Locate the cell with the specified text and output its (x, y) center coordinate. 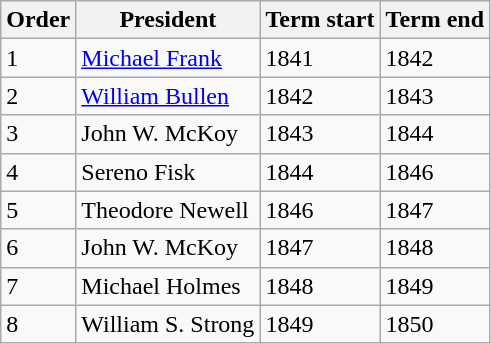
3 (38, 134)
Term start (320, 20)
1841 (320, 58)
1 (38, 58)
Michael Holmes (168, 286)
Term end (435, 20)
Theodore Newell (168, 210)
President (168, 20)
Order (38, 20)
5 (38, 210)
Sereno Fisk (168, 172)
1850 (435, 324)
2 (38, 96)
William S. Strong (168, 324)
4 (38, 172)
8 (38, 324)
William Bullen (168, 96)
Michael Frank (168, 58)
6 (38, 248)
7 (38, 286)
